Search for the cell housing the specified text and yield its (X, Y) center coordinate. 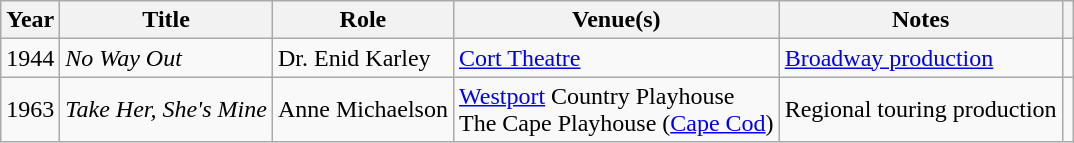
Notes (920, 20)
Broadway production (920, 58)
Venue(s) (616, 20)
Take Her, She's Mine (166, 110)
Cort Theatre (616, 58)
Westport Country PlayhouseThe Cape Playhouse (Cape Cod) (616, 110)
1944 (30, 58)
No Way Out (166, 58)
1963 (30, 110)
Anne Michaelson (362, 110)
Dr. Enid Karley (362, 58)
Title (166, 20)
Year (30, 20)
Role (362, 20)
Regional touring production (920, 110)
